Provide the [x, y] coordinate of the cell's center where the given text is located.  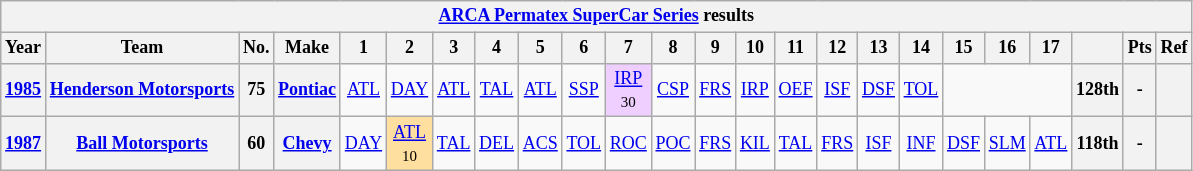
DEL [497, 144]
3 [454, 48]
14 [920, 48]
4 [497, 48]
1985 [24, 90]
Henderson Motorsports [142, 90]
SSP [584, 90]
INF [920, 144]
15 [964, 48]
POC [673, 144]
Pts [1140, 48]
IRP30 [628, 90]
KIL [756, 144]
Year [24, 48]
SLM [1007, 144]
Pontiac [308, 90]
7 [628, 48]
OEF [796, 90]
Make [308, 48]
ARCA Permatex SuperCar Series results [596, 16]
ROC [628, 144]
Ref [1174, 48]
6 [584, 48]
16 [1007, 48]
9 [716, 48]
CSP [673, 90]
60 [256, 144]
17 [1051, 48]
IRP [756, 90]
118th [1098, 144]
1 [363, 48]
ATL10 [409, 144]
5 [540, 48]
75 [256, 90]
ACS [540, 144]
11 [796, 48]
10 [756, 48]
Team [142, 48]
13 [879, 48]
1987 [24, 144]
8 [673, 48]
2 [409, 48]
12 [838, 48]
Ball Motorsports [142, 144]
No. [256, 48]
Chevy [308, 144]
128th [1098, 90]
